For the text-containing cell, return its midpoint in (X, Y) coordinate format. 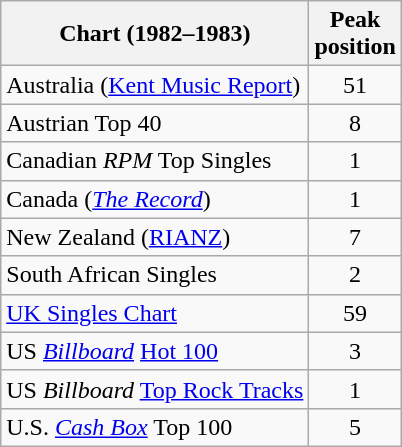
South African Singles (155, 275)
7 (355, 237)
8 (355, 123)
Australia (Kent Music Report) (155, 85)
Austrian Top 40 (155, 123)
US Billboard Hot 100 (155, 351)
Canada (The Record) (155, 199)
2 (355, 275)
New Zealand (RIANZ) (155, 237)
Canadian RPM Top Singles (155, 161)
Chart (1982–1983) (155, 34)
UK Singles Chart (155, 313)
U.S. Cash Box Top 100 (155, 427)
3 (355, 351)
59 (355, 313)
5 (355, 427)
US Billboard Top Rock Tracks (155, 389)
51 (355, 85)
Peakposition (355, 34)
